Scan for the cell matching the given text and deliver its [X, Y] coordinate at center. 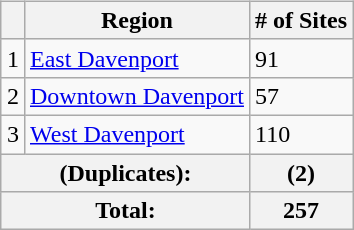
East Davenport [136, 58]
57 [300, 96]
3 [12, 134]
Downtown Davenport [136, 96]
110 [300, 134]
257 [300, 211]
Region [136, 20]
(Duplicates): [125, 173]
(2) [300, 173]
# of Sites [300, 20]
1 [12, 58]
Total: [125, 211]
2 [12, 96]
West Davenport [136, 134]
91 [300, 58]
